Identify which cell holds the provided text, then report its [X, Y] central coordinate. 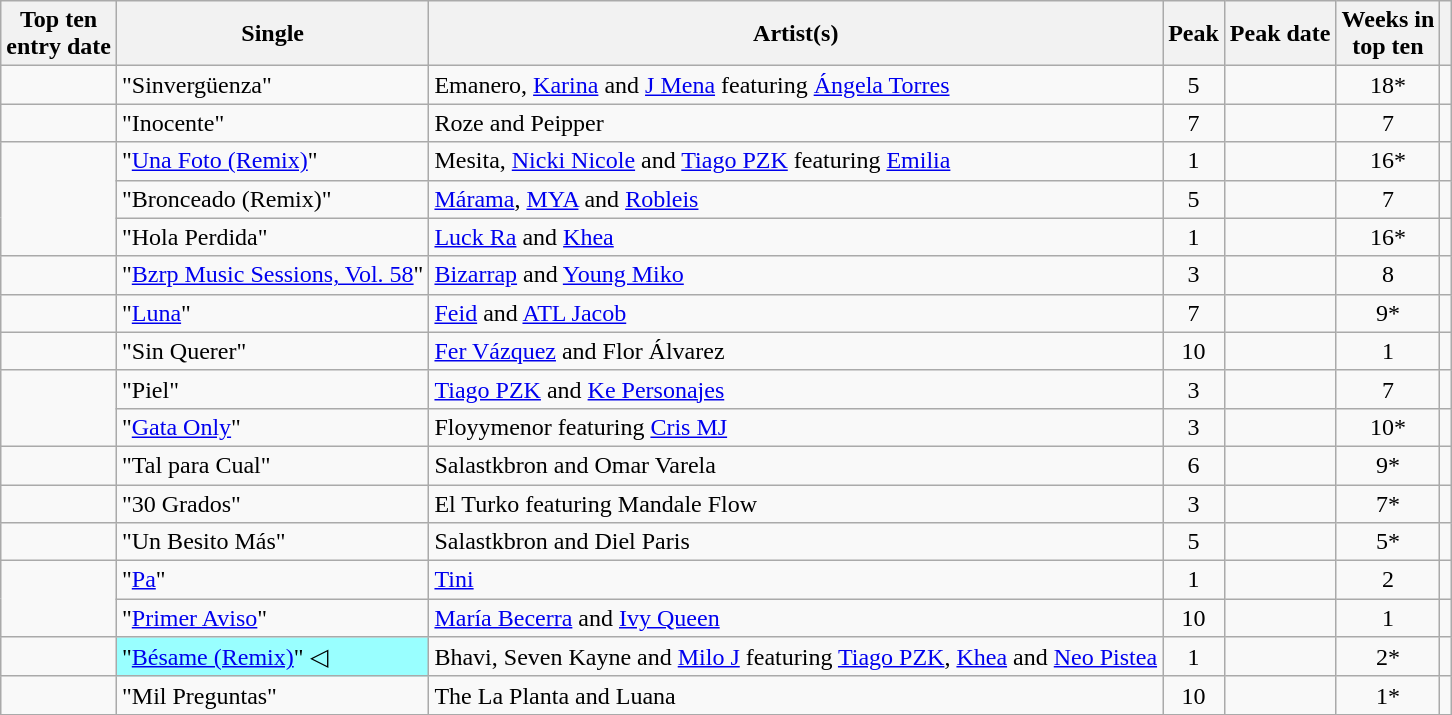
8 [1388, 275]
The La Planta and Luana [796, 695]
Salastkbron and Omar Varela [796, 465]
"Pa" [272, 580]
"Luna" [272, 313]
"Bronceado (Remix)" [272, 199]
Artist(s) [796, 34]
Floyymenor featuring Cris MJ [796, 427]
Salastkbron and Diel Paris [796, 542]
"Gata Only" [272, 427]
Emanero, Karina and J Mena featuring Ángela Torres [796, 85]
"30 Grados" [272, 503]
María Becerra and Ivy Queen [796, 618]
"Bésame (Remix)" ◁ [272, 657]
Márama, MYA and Robleis [796, 199]
Mesita, Nicki Nicole and Tiago PZK featuring Emilia [796, 161]
"Primer Aviso" [272, 618]
"Sinvergüenza" [272, 85]
"Tal para Cual" [272, 465]
1* [1388, 695]
2 [1388, 580]
Peak date [1280, 34]
Tiago PZK and Ke Personajes [796, 389]
"Un Besito Más" [272, 542]
"Hola Perdida" [272, 237]
"Sin Querer" [272, 351]
Fer Vázquez and Flor Álvarez [796, 351]
Peak [1194, 34]
"Piel" [272, 389]
Feid and ATL Jacob [796, 313]
"Una Foto (Remix)" [272, 161]
Bhavi, Seven Kayne and Milo J featuring Tiago PZK, Khea and Neo Pistea [796, 657]
Bizarrap and Young Miko [796, 275]
Single [272, 34]
Roze and Peipper [796, 123]
Tini [796, 580]
"Mil Preguntas" [272, 695]
6 [1194, 465]
2* [1388, 657]
"Bzrp Music Sessions, Vol. 58" [272, 275]
10* [1388, 427]
Top tenentry date [59, 34]
"Inocente" [272, 123]
El Turko featuring Mandale Flow [796, 503]
18* [1388, 85]
5* [1388, 542]
Luck Ra and Khea [796, 237]
7* [1388, 503]
Weeks intop ten [1388, 34]
